Pinpoint the cell where the given text exists, returning its [x, y] midpoint coordinate. 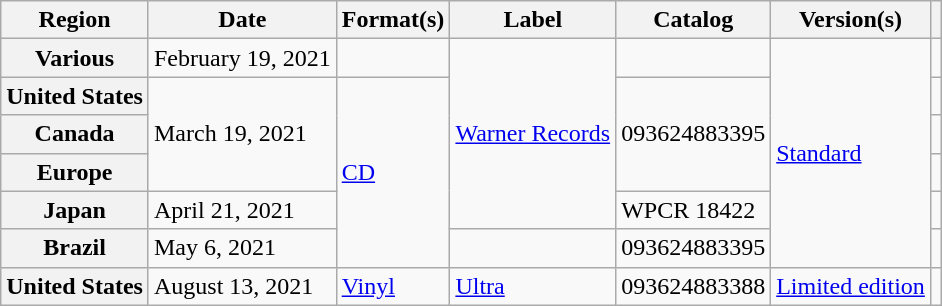
WPCR 18422 [694, 210]
Vinyl [393, 286]
Europe [75, 172]
Date [242, 20]
Catalog [694, 20]
Limited edition [851, 286]
February 19, 2021 [242, 58]
Format(s) [393, 20]
April 21, 2021 [242, 210]
Canada [75, 134]
Warner Records [533, 134]
CD [393, 172]
August 13, 2021 [242, 286]
Region [75, 20]
Version(s) [851, 20]
March 19, 2021 [242, 134]
Label [533, 20]
Brazil [75, 248]
May 6, 2021 [242, 248]
Ultra [533, 286]
Various [75, 58]
Standard [851, 153]
Japan [75, 210]
093624883388 [694, 286]
